Locate the cell with the specified text and output its [x, y] center coordinate. 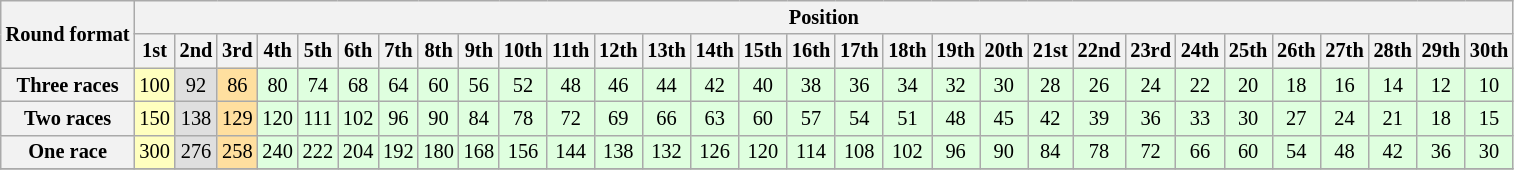
126 [715, 152]
28 [1050, 85]
19th [956, 51]
168 [479, 152]
27 [1296, 118]
32 [956, 85]
16th [811, 51]
150 [154, 118]
18th [907, 51]
One race [68, 152]
34 [907, 85]
108 [859, 152]
86 [237, 85]
2nd [196, 51]
9th [479, 51]
1st [154, 51]
22 [1200, 85]
14th [715, 51]
26th [1296, 51]
132 [666, 152]
38 [811, 85]
14 [1393, 85]
204 [358, 152]
29th [1441, 51]
28th [1393, 51]
80 [277, 85]
57 [811, 118]
92 [196, 85]
10th [523, 51]
10 [1489, 85]
5th [318, 51]
180 [438, 152]
3rd [237, 51]
129 [237, 118]
30th [1489, 51]
300 [154, 152]
8th [438, 51]
144 [570, 152]
56 [479, 85]
Three races [68, 85]
74 [318, 85]
15 [1489, 118]
69 [618, 118]
258 [237, 152]
24th [1200, 51]
4th [277, 51]
21st [1050, 51]
12 [1441, 85]
100 [154, 85]
63 [715, 118]
13th [666, 51]
20 [1248, 85]
17th [859, 51]
68 [358, 85]
40 [763, 85]
7th [398, 51]
21 [1393, 118]
Two races [68, 118]
16 [1344, 85]
11th [570, 51]
45 [1004, 118]
276 [196, 152]
12th [618, 51]
44 [666, 85]
Position [824, 17]
222 [318, 152]
15th [763, 51]
240 [277, 152]
156 [523, 152]
114 [811, 152]
23rd [1150, 51]
52 [523, 85]
25th [1248, 51]
33 [1200, 118]
Round format [68, 34]
27th [1344, 51]
111 [318, 118]
64 [398, 85]
51 [907, 118]
192 [398, 152]
20th [1004, 51]
22nd [1100, 51]
26 [1100, 85]
6th [358, 51]
39 [1100, 118]
46 [618, 85]
